Locate the cell with the specified text and output its [X, Y] center coordinate. 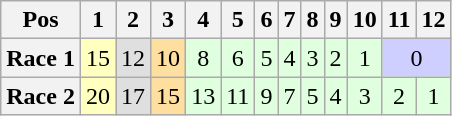
17 [134, 96]
0 [416, 58]
Pos [41, 20]
Race 2 [41, 96]
13 [204, 96]
20 [98, 96]
Race 1 [41, 58]
